Output the (X, Y) coordinate of the center of the cell containing the given text.  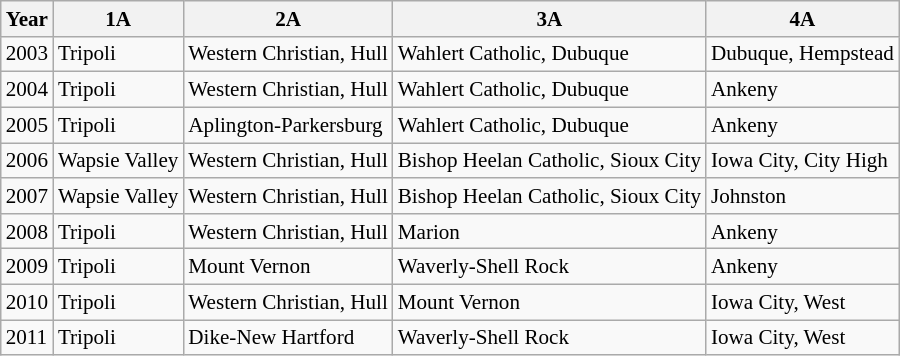
2004 (27, 90)
Aplington-Parkersburg (288, 124)
2A (288, 18)
Dubuque, Hempstead (802, 54)
Year (27, 18)
2008 (27, 230)
Iowa City, City High (802, 160)
3A (550, 18)
2010 (27, 302)
2009 (27, 266)
Johnston (802, 196)
2011 (27, 338)
2003 (27, 54)
Marion (550, 230)
1A (118, 18)
Dike-New Hartford (288, 338)
2007 (27, 196)
4A (802, 18)
2006 (27, 160)
2005 (27, 124)
